Pinpoint the cell where the given text exists, returning its (X, Y) midpoint coordinate. 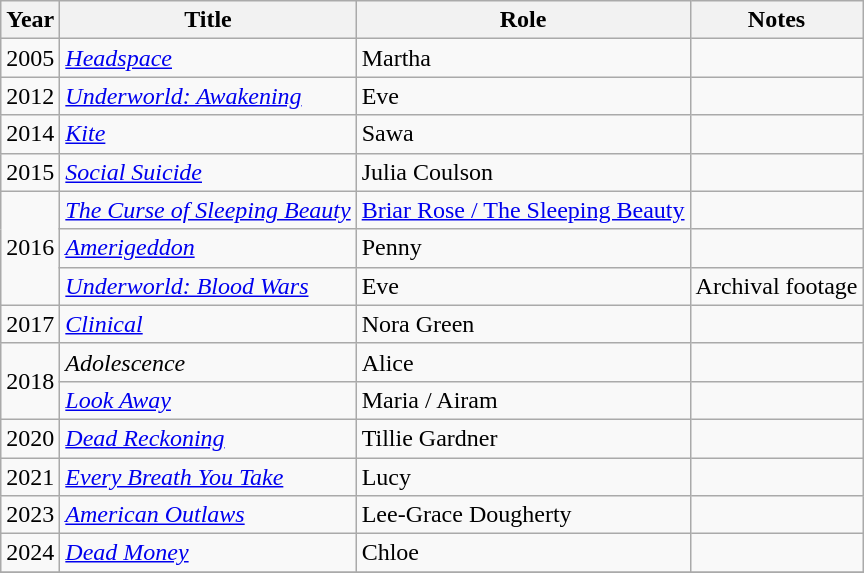
Tillie Gardner (523, 438)
Martha (523, 58)
Underworld: Awakening (208, 96)
2020 (30, 438)
Every Breath You Take (208, 477)
2016 (30, 248)
Archival footage (776, 286)
2015 (30, 172)
Dead Money (208, 553)
The Curse of Sleeping Beauty (208, 210)
Julia Coulson (523, 172)
2005 (30, 58)
2014 (30, 134)
Notes (776, 20)
Clinical (208, 324)
Chloe (523, 553)
Briar Rose / The Sleeping Beauty (523, 210)
Look Away (208, 400)
Title (208, 20)
Maria / Airam (523, 400)
Lucy (523, 477)
2021 (30, 477)
Lee-Grace Dougherty (523, 515)
Alice (523, 362)
Social Suicide (208, 172)
American Outlaws (208, 515)
Penny (523, 248)
Headspace (208, 58)
Dead Reckoning (208, 438)
Year (30, 20)
Sawa (523, 134)
2012 (30, 96)
Kite (208, 134)
Role (523, 20)
2024 (30, 553)
2023 (30, 515)
Adolescence (208, 362)
Amerigeddon (208, 248)
Nora Green (523, 324)
2018 (30, 381)
2017 (30, 324)
Underworld: Blood Wars (208, 286)
